Scan for the cell matching the given text and deliver its (x, y) coordinate at center. 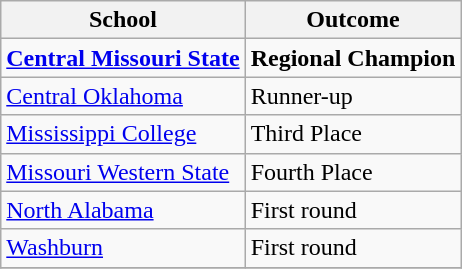
Missouri Western State (123, 172)
Outcome (353, 20)
Washburn (123, 248)
Fourth Place (353, 172)
North Alabama (123, 210)
Third Place (353, 134)
School (123, 20)
Central Missouri State (123, 58)
Central Oklahoma (123, 96)
Mississippi College (123, 134)
Runner-up (353, 96)
Regional Champion (353, 58)
